Return the [x, y] coordinate for the center point of the cell that contains the specified text.  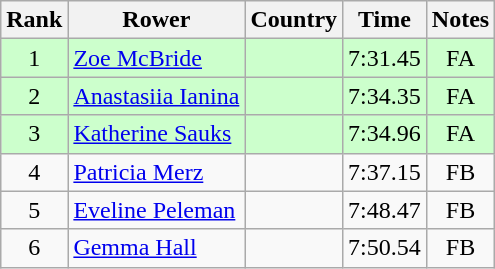
7:31.45 [385, 58]
Notes [460, 20]
Katherine Sauks [156, 134]
Rower [156, 20]
Country [294, 20]
7:34.35 [385, 96]
5 [34, 210]
Zoe McBride [156, 58]
Time [385, 20]
Gemma Hall [156, 248]
Rank [34, 20]
2 [34, 96]
Eveline Peleman [156, 210]
3 [34, 134]
7:50.54 [385, 248]
4 [34, 172]
1 [34, 58]
7:48.47 [385, 210]
7:37.15 [385, 172]
7:34.96 [385, 134]
Anastasiia Ianina [156, 96]
6 [34, 248]
Patricia Merz [156, 172]
